Scan for the cell matching the given text and deliver its (X, Y) coordinate at center. 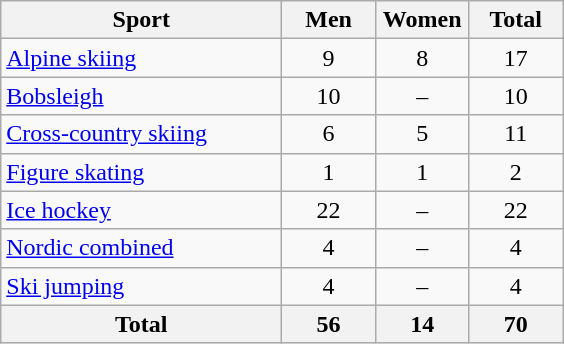
Women (422, 20)
Bobsleigh (142, 96)
14 (422, 324)
Alpine skiing (142, 58)
56 (329, 324)
Sport (142, 20)
5 (422, 134)
8 (422, 58)
Ice hockey (142, 210)
Figure skating (142, 172)
Nordic combined (142, 248)
Cross-country skiing (142, 134)
2 (516, 172)
Ski jumping (142, 286)
70 (516, 324)
9 (329, 58)
Men (329, 20)
6 (329, 134)
17 (516, 58)
11 (516, 134)
